Identify which cell holds the provided text, then report its [x, y] central coordinate. 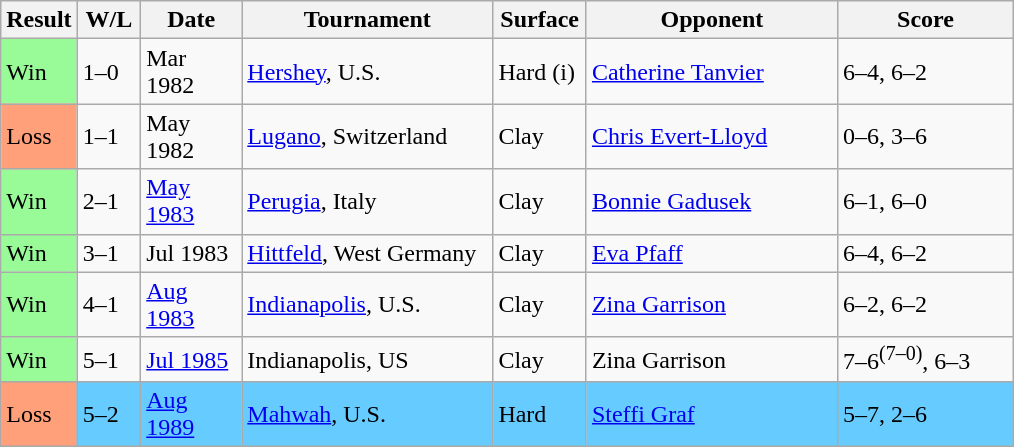
Hershey, U.S. [368, 72]
Date [192, 20]
Jul 1985 [192, 360]
3–1 [109, 253]
Surface [540, 20]
1–0 [109, 72]
Opponent [712, 20]
Aug 1983 [192, 304]
Catherine Tanvier [712, 72]
Bonnie Gadusek [712, 202]
Indianapolis, U.S. [368, 304]
W/L [109, 20]
5–1 [109, 360]
Aug 1989 [192, 414]
Indianapolis, US [368, 360]
May 1982 [192, 136]
Mahwah, U.S. [368, 414]
5–2 [109, 414]
Hard [540, 414]
Steffi Graf [712, 414]
Result [39, 20]
Tournament [368, 20]
May 1983 [192, 202]
Jul 1983 [192, 253]
5–7, 2–6 [925, 414]
2–1 [109, 202]
7–6(7–0), 6–3 [925, 360]
0–6, 3–6 [925, 136]
Hittfeld, West Germany [368, 253]
Hard (i) [540, 72]
4–1 [109, 304]
6–2, 6–2 [925, 304]
Lugano, Switzerland [368, 136]
Eva Pfaff [712, 253]
1–1 [109, 136]
Perugia, Italy [368, 202]
6–1, 6–0 [925, 202]
Chris Evert-Lloyd [712, 136]
Score [925, 20]
Mar 1982 [192, 72]
